Scan for the cell matching the given text and deliver its (X, Y) coordinate at center. 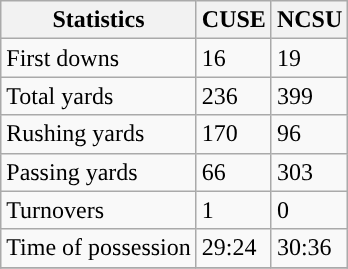
Statistics (99, 20)
0 (309, 210)
CUSE (234, 20)
1 (234, 210)
30:36 (309, 248)
19 (309, 58)
303 (309, 172)
Passing yards (99, 172)
Turnovers (99, 210)
Rushing yards (99, 134)
66 (234, 172)
399 (309, 96)
First downs (99, 58)
NCSU (309, 20)
96 (309, 134)
Total yards (99, 96)
16 (234, 58)
29:24 (234, 248)
236 (234, 96)
170 (234, 134)
Time of possession (99, 248)
